For the text-containing cell, return its midpoint in [X, Y] coordinate format. 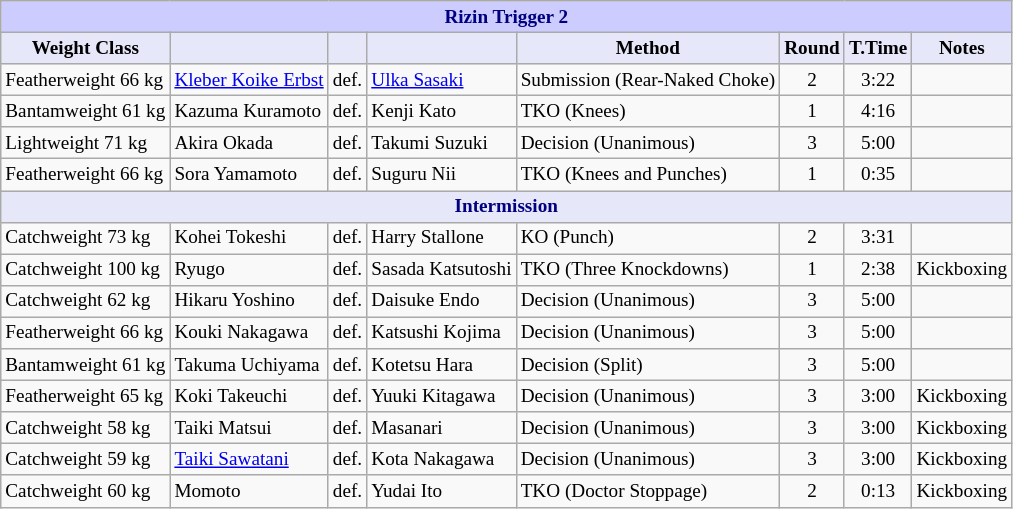
2:38 [878, 270]
Intermission [506, 206]
TKO (Knees and Punches) [648, 175]
3:31 [878, 238]
Catchweight 100 kg [86, 270]
4:16 [878, 111]
Featherweight 65 kg [86, 396]
T.Time [878, 48]
Kazuma Kuramoto [249, 111]
Catchweight 62 kg [86, 301]
Hikaru Yoshino [249, 301]
Notes [962, 48]
Masanari [442, 428]
Lightweight 71 kg [86, 143]
Taiki Matsui [249, 428]
Sora Yamamoto [249, 175]
Catchweight 59 kg [86, 460]
Sasada Katsutoshi [442, 270]
TKO (Three Knockdowns) [648, 270]
KO (Punch) [648, 238]
Round [812, 48]
Method [648, 48]
Takuma Uchiyama [249, 365]
TKO (Doctor Stoppage) [648, 491]
Ulka Sasaki [442, 80]
Taiki Sawatani [249, 460]
Catchweight 73 kg [86, 238]
Koki Takeuchi [249, 396]
Daisuke Endo [442, 301]
Catchweight 58 kg [86, 428]
Rizin Trigger 2 [506, 17]
Kouki Nakagawa [249, 333]
Yudai Ito [442, 491]
0:35 [878, 175]
Kenji Kato [442, 111]
Weight Class [86, 48]
Ryugo [249, 270]
Catchweight 60 kg [86, 491]
0:13 [878, 491]
Decision (Split) [648, 365]
Submission (Rear-Naked Choke) [648, 80]
3:22 [878, 80]
Suguru Nii [442, 175]
Katsushi Kojima [442, 333]
TKO (Knees) [648, 111]
Momoto [249, 491]
Takumi Suzuki [442, 143]
Yuuki Kitagawa [442, 396]
Akira Okada [249, 143]
Kotetsu Hara [442, 365]
Harry Stallone [442, 238]
Kleber Koike Erbst [249, 80]
Kota Nakagawa [442, 460]
Kohei Tokeshi [249, 238]
